Return (X, Y) of the center of cell containing provided text 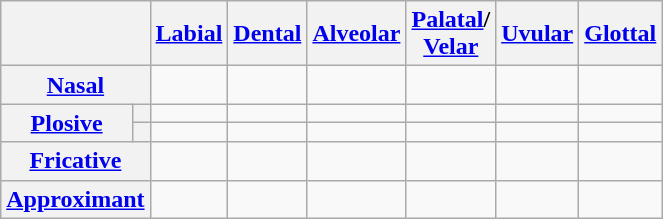
Alveolar (356, 34)
Plosive (67, 123)
Palatal/Velar (451, 34)
Dental (268, 34)
Labial (189, 34)
Glottal (620, 34)
Uvular (538, 34)
Fricative (76, 161)
Nasal (76, 85)
Approximant (76, 199)
